Identify which cell holds the provided text, then report its (x, y) central coordinate. 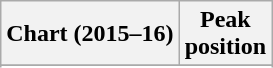
Chart (2015–16) (90, 34)
Peakposition (225, 34)
